Search for the cell housing the specified text and yield its [X, Y] center coordinate. 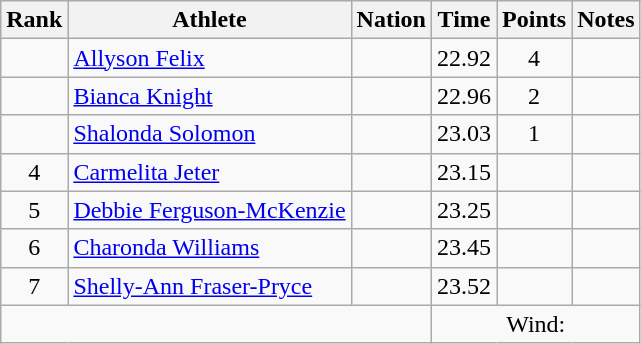
23.52 [464, 286]
1 [534, 134]
2 [534, 96]
6 [34, 248]
23.25 [464, 210]
Bianca Knight [210, 96]
7 [34, 286]
23.45 [464, 248]
Debbie Ferguson-McKenzie [210, 210]
23.15 [464, 172]
Carmelita Jeter [210, 172]
Shelly-Ann Fraser-Pryce [210, 286]
Rank [34, 20]
Wind: [536, 324]
22.96 [464, 96]
Allyson Felix [210, 58]
Athlete [210, 20]
22.92 [464, 58]
23.03 [464, 134]
Nation [391, 20]
5 [34, 210]
Points [534, 20]
Charonda Williams [210, 248]
Notes [606, 20]
Shalonda Solomon [210, 134]
Time [464, 20]
